Determine the (X, Y) coordinate at the center of the cell enclosing the given text.  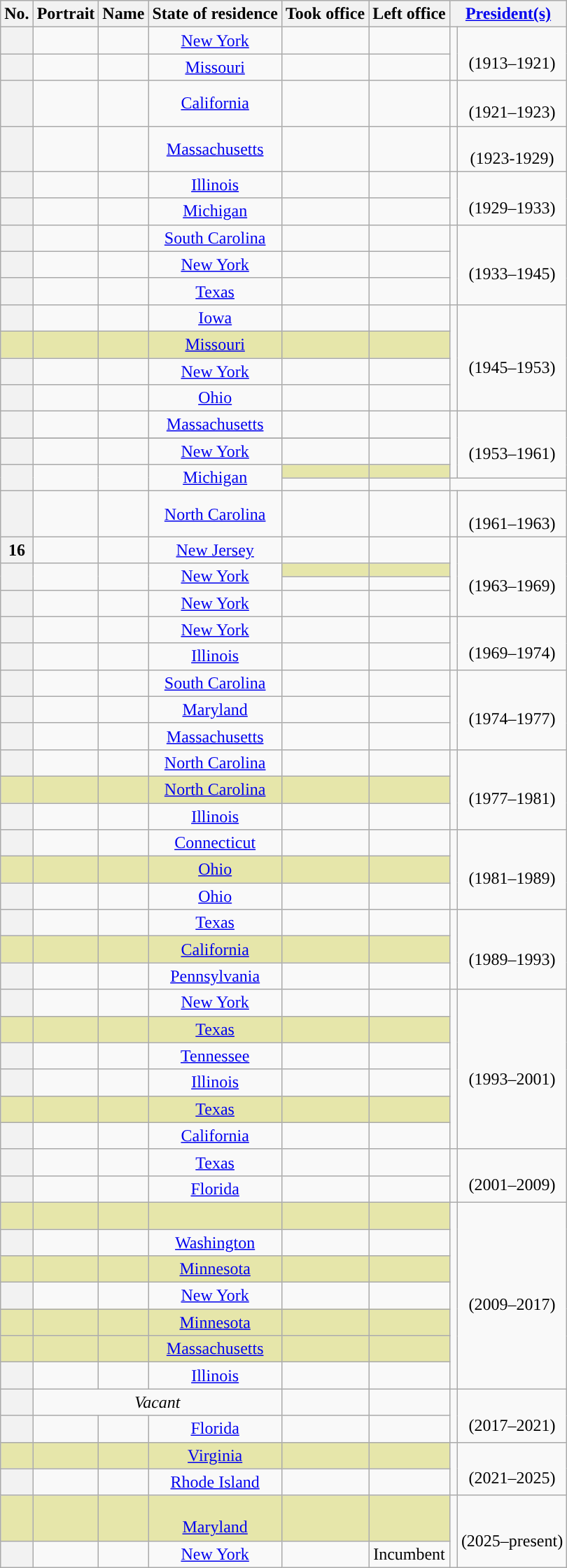
(1981–1989) (512, 870)
Connecticut (216, 843)
(1977–1981) (512, 789)
(1963–1969) (512, 577)
(1953–1961) (512, 445)
(1974–1977) (512, 709)
(2025–present) (512, 1531)
(2001–2009) (512, 1175)
(1921–1923) (512, 104)
Rhode Island (216, 1482)
(2009–2017) (512, 1295)
(1933–1945) (512, 264)
(1945–1953) (512, 358)
(2017–2021) (512, 1415)
State of residence (216, 14)
Portrait (66, 14)
New Jersey (216, 550)
(1923-1929) (512, 148)
Name (123, 14)
No. (17, 14)
Vacant (157, 1402)
(1913–1921) (512, 54)
16 (17, 550)
Iowa (216, 318)
(2021–2025) (512, 1469)
(1993–2001) (512, 1069)
(1961–1963) (512, 514)
President(s) (508, 14)
(1969–1974) (512, 643)
Incumbent (409, 1554)
Tennessee (216, 1056)
Left office (409, 14)
Pennsylvania (216, 976)
Washington (216, 1242)
Took office (325, 14)
(1989–1993) (512, 949)
(1929–1933) (512, 198)
Virginia (216, 1455)
